For the text-containing cell, return its midpoint in (X, Y) coordinate format. 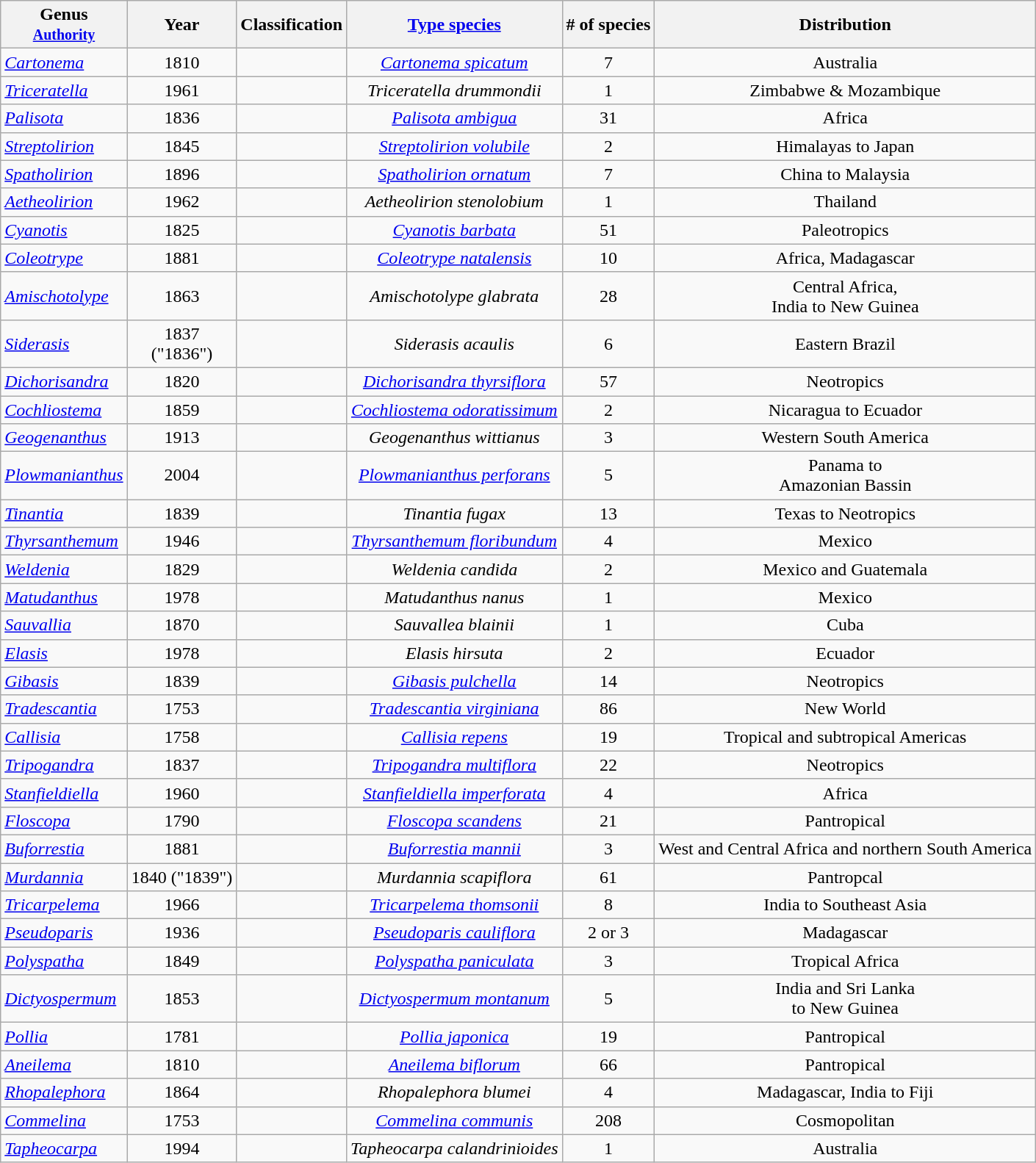
1864 (182, 1092)
Polyspatha paniculata (455, 961)
Cochliostema (64, 409)
Pseudoparis (64, 933)
Year (182, 25)
Rhopalephora blumei (455, 1092)
Plowmanianthus (64, 476)
Tapheocarpa calandrinioides (455, 1148)
Thyrsanthemum (64, 541)
Palisota (64, 118)
22 (608, 765)
Nicaragua to Ecuador (845, 409)
21 (608, 821)
1960 (182, 793)
Zimbabwe & Mozambique (845, 90)
Classification (292, 25)
Tinantia fugax (455, 514)
Streptolirion volubile (455, 146)
Spatholirion ornatum (455, 174)
Eastern Brazil (845, 344)
57 (608, 381)
Elasis (64, 653)
8 (608, 905)
Cartonema spicatum (455, 62)
Plowmanianthus perforans (455, 476)
Thailand (845, 202)
Sauvallia (64, 625)
1859 (182, 409)
Stanfieldiella (64, 793)
Dichorisandra (64, 381)
Amischotolype glabrata (455, 295)
Tropical Africa (845, 961)
Triceratella (64, 90)
Ecuador (845, 653)
13 (608, 514)
Callisia (64, 737)
Geogenanthus wittianus (455, 438)
Aetheolirion (64, 202)
Gibasis (64, 681)
Murdannia scapiflora (455, 876)
Dictyospermum (64, 999)
Polyspatha (64, 961)
Type species (455, 25)
Tradescantia virginiana (455, 709)
Geogenanthus (64, 438)
86 (608, 709)
1790 (182, 821)
Cosmopolitan (845, 1120)
Siderasis acaulis (455, 344)
1837("1836") (182, 344)
28 (608, 295)
1994 (182, 1148)
Murdannia (64, 876)
Matudanthus (64, 597)
Tricarpelema thomsonii (455, 905)
Thyrsanthemum floribundum (455, 541)
1966 (182, 905)
Tapheocarpa (64, 1148)
Dichorisandra thyrsiflora (455, 381)
Buforrestia mannii (455, 849)
Stanfieldiella imperforata (455, 793)
Tradescantia (64, 709)
10 (608, 258)
6 (608, 344)
61 (608, 876)
Sauvallea blainii (455, 625)
Texas to Neotropics (845, 514)
Mexico and Guatemala (845, 569)
Matudanthus nanus (455, 597)
51 (608, 230)
Triceratella drummondii (455, 90)
1758 (182, 737)
Dictyospermum montanum (455, 999)
1837 (182, 765)
Commelina communis (455, 1120)
Western South America (845, 438)
Central Africa,India to New Guinea (845, 295)
India to Southeast Asia (845, 905)
Panama toAmazonian Bassin (845, 476)
1946 (182, 541)
# of species (608, 25)
Commelina (64, 1120)
Aneilema (64, 1065)
India and Sri Lankato New Guinea (845, 999)
Weldenia candida (455, 569)
31 (608, 118)
1781 (182, 1037)
Paleotropics (845, 230)
Madagascar (845, 933)
1870 (182, 625)
Africa, Madagascar (845, 258)
Tripogandra (64, 765)
Elasis hirsuta (455, 653)
1962 (182, 202)
1829 (182, 569)
New World (845, 709)
Callisia repens (455, 737)
Palisota ambigua (455, 118)
Pantropcal (845, 876)
1825 (182, 230)
Cyanotis (64, 230)
Distribution (845, 25)
Aneilema biflorum (455, 1065)
1936 (182, 933)
1840 ("1839") (182, 876)
Tripogandra multiflora (455, 765)
Siderasis (64, 344)
Buforrestia (64, 849)
1849 (182, 961)
Tinantia (64, 514)
1836 (182, 118)
1896 (182, 174)
1913 (182, 438)
China to Malaysia (845, 174)
1820 (182, 381)
Amischotolype (64, 295)
Floscopa scandens (455, 821)
GenusAuthority (64, 25)
Spatholirion (64, 174)
Himalayas to Japan (845, 146)
1961 (182, 90)
Floscopa (64, 821)
2 or 3 (608, 933)
Pollia (64, 1037)
Weldenia (64, 569)
66 (608, 1065)
14 (608, 681)
208 (608, 1120)
West and Central Africa and northern South America (845, 849)
Pollia japonica (455, 1037)
Tricarpelema (64, 905)
Tropical and subtropical Americas (845, 737)
Streptolirion (64, 146)
1845 (182, 146)
Cuba (845, 625)
Rhopalephora (64, 1092)
2004 (182, 476)
Cyanotis barbata (455, 230)
Cochliostema odoratissimum (455, 409)
Aetheolirion stenolobium (455, 202)
Cartonema (64, 62)
1853 (182, 999)
Gibasis pulchella (455, 681)
Coleotrype (64, 258)
Coleotrype natalensis (455, 258)
Pseudoparis cauliflora (455, 933)
1863 (182, 295)
Madagascar, India to Fiji (845, 1092)
